Provide the (x, y) coordinate of the cell's center where the given text is located.  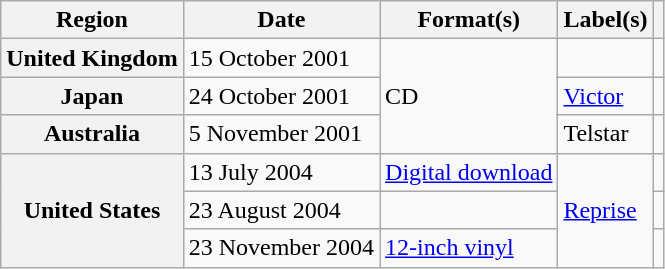
United Kingdom (92, 58)
23 August 2004 (281, 210)
CD (469, 96)
Telstar (606, 134)
Format(s) (469, 20)
5 November 2001 (281, 134)
Date (281, 20)
Region (92, 20)
12-inch vinyl (469, 248)
13 July 2004 (281, 172)
Label(s) (606, 20)
Reprise (606, 210)
United States (92, 210)
Victor (606, 96)
Australia (92, 134)
23 November 2004 (281, 248)
15 October 2001 (281, 58)
24 October 2001 (281, 96)
Japan (92, 96)
Digital download (469, 172)
